Extract the [x, y] coordinate from the center of the cell holding the provided text.  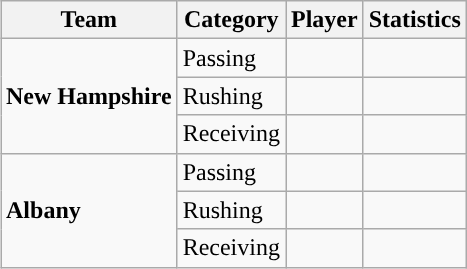
Player [325, 20]
New Hampshire [88, 96]
Team [88, 20]
Statistics [414, 20]
Albany [88, 210]
Category [231, 20]
